For the text-containing cell, return its midpoint in (x, y) coordinate format. 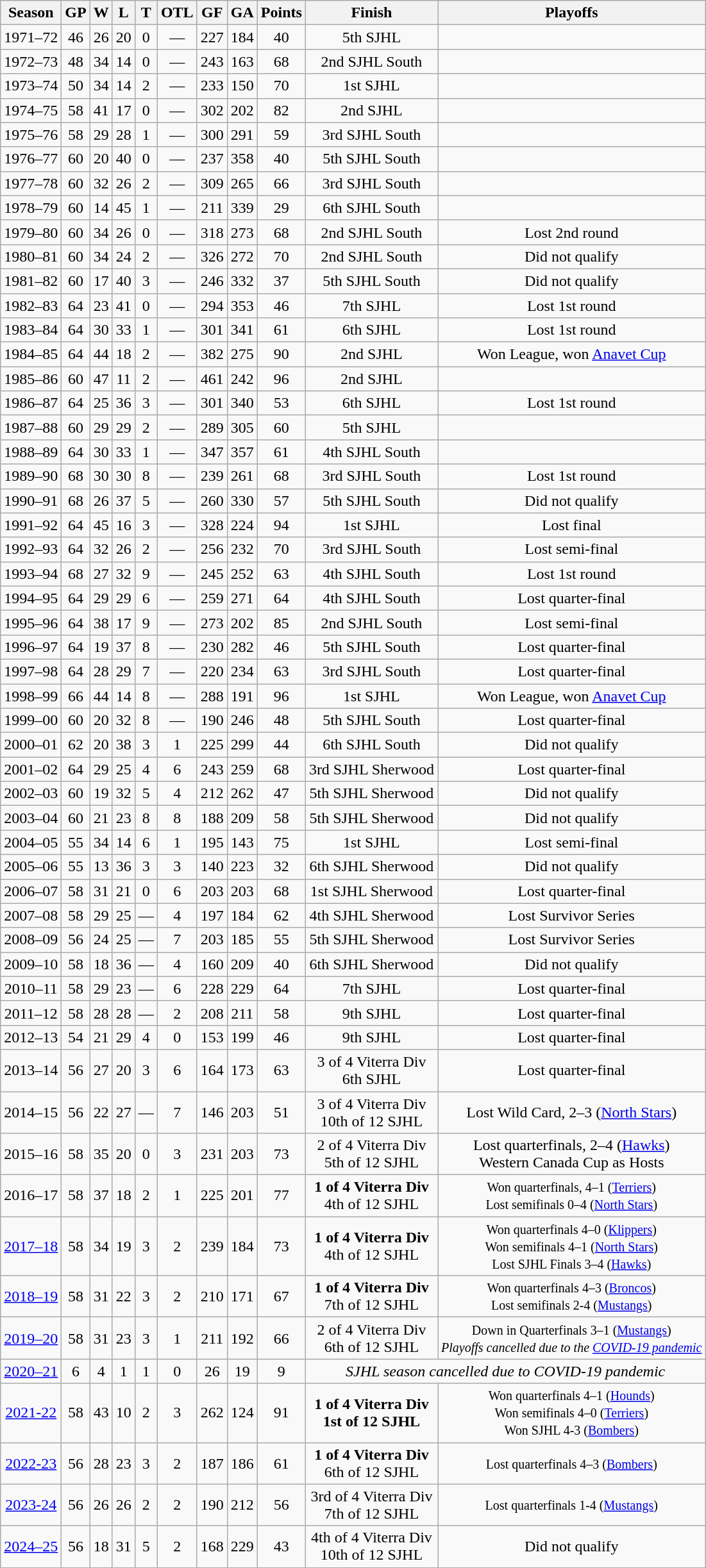
4th SJHL Sherwood (371, 915)
2008–09 (31, 940)
231 (212, 1154)
53 (281, 403)
326 (212, 256)
Won quarterfinals 4–3 (Broncos)Lost semifinals 2-4 (Mustangs) (572, 1296)
2006–07 (31, 891)
2016–17 (31, 1196)
OTL (177, 13)
332 (242, 281)
1995–96 (31, 622)
330 (242, 501)
1977–78 (31, 183)
2002–03 (31, 794)
328 (212, 525)
237 (212, 159)
3 of 4 Viterra Div 6th SJHL (371, 1071)
2010–11 (31, 988)
2022-23 (31, 1463)
245 (212, 574)
85 (281, 622)
227 (212, 37)
124 (242, 1413)
309 (212, 183)
294 (212, 306)
300 (212, 135)
75 (281, 842)
150 (242, 86)
3 of 4 Viterra Div10th of 12 SJHL (371, 1112)
318 (212, 232)
186 (242, 1463)
SJHL season cancelled due to COVID-19 pandemic (505, 1371)
228 (212, 988)
1 of 4 Viterra Div1st of 12 SJHL (371, 1413)
305 (242, 428)
2 of 4 Viterra Div6th of 12 SJHL (371, 1339)
173 (242, 1071)
Points (281, 13)
353 (242, 306)
289 (212, 428)
Down in Quarterfinals 3–1 (Mustangs)Playoffs cancelled due to the COVID-19 pandemic (572, 1339)
Playoffs (572, 13)
11 (123, 379)
160 (212, 964)
2007–08 (31, 915)
210 (212, 1296)
1972–73 (31, 62)
GF (212, 13)
1986–87 (31, 403)
171 (242, 1296)
199 (242, 1037)
67 (281, 1296)
163 (242, 62)
T (146, 13)
299 (242, 745)
1983–84 (31, 330)
2017–18 (31, 1246)
1992–93 (31, 549)
1987–88 (31, 428)
54 (76, 1037)
242 (242, 379)
57 (281, 501)
1998–99 (31, 696)
1994–95 (31, 598)
Lost quarterfinals, 2–4 (Hawks)Western Canada Cup as Hosts (572, 1154)
2009–10 (31, 964)
2024–25 (31, 1546)
GA (242, 13)
191 (242, 696)
77 (281, 1196)
50 (76, 86)
140 (212, 867)
Won quarterfinals 4–0 (Klippers)Won semifinals 4–1 (North Stars)Lost SJHL Finals 3–4 (Hawks) (572, 1246)
1978–79 (31, 208)
Won quarterfinals, 4–1 (Terriers)Lost semifinals 0–4 (North Stars) (572, 1196)
GP (76, 13)
3rd SJHL Sherwood (371, 769)
1975–76 (31, 135)
1st SJHL Sherwood (371, 891)
340 (242, 403)
197 (212, 915)
358 (242, 159)
1971–72 (31, 37)
195 (212, 842)
1989–90 (31, 476)
187 (212, 1463)
265 (242, 183)
59 (281, 135)
2021-22 (31, 1413)
230 (212, 647)
461 (212, 379)
2005–06 (31, 867)
Season (31, 13)
16 (123, 525)
2018–19 (31, 1296)
Lost quarterfinals 4–3 (Bombers) (572, 1463)
2023-24 (31, 1505)
Lost 2nd round (572, 232)
1 of 4 Viterra Div6th of 12 SJHL (371, 1463)
234 (242, 671)
94 (281, 525)
1980–81 (31, 256)
224 (242, 525)
261 (242, 476)
2003–04 (31, 818)
2 of 4 Viterra Div5th of 12 SJHL (371, 1154)
357 (242, 452)
2012–13 (31, 1037)
Finish (371, 13)
208 (212, 1013)
Lost quarterfinals 1-4 (Mustangs) (572, 1505)
1985–86 (31, 379)
1996–97 (31, 647)
146 (212, 1112)
Lost Wild Card, 2–3 (North Stars) (572, 1112)
91 (281, 1413)
341 (242, 330)
1976–77 (31, 159)
2011–12 (31, 1013)
2019–20 (31, 1339)
168 (212, 1546)
302 (212, 110)
W (101, 13)
382 (212, 354)
2000–01 (31, 745)
282 (242, 647)
220 (212, 671)
82 (281, 110)
288 (212, 696)
1973–74 (31, 86)
164 (212, 1071)
252 (242, 574)
13 (101, 867)
3rd of 4 Viterra Div7th of 12 SJHL (371, 1505)
256 (212, 549)
1974–75 (31, 110)
1984–85 (31, 354)
188 (212, 818)
347 (212, 452)
Won quarterfinals 4–1 (Hounds)Won semifinals 4–0 (Terriers)Won SJHL 4-3 (Bombers) (572, 1413)
1982–83 (31, 306)
143 (242, 842)
35 (101, 1154)
1991–92 (31, 525)
10 (123, 1413)
291 (242, 135)
4th of 4 Viterra Div10th of 12 SJHL (371, 1546)
2013–14 (31, 1071)
2001–02 (31, 769)
271 (242, 598)
1990–91 (31, 501)
232 (242, 549)
192 (242, 1339)
L (123, 13)
1997–98 (31, 671)
201 (242, 1196)
1 of 4 Viterra Div7th of 12 SJHL (371, 1296)
2015–16 (31, 1154)
272 (242, 256)
1981–82 (31, 281)
2020–21 (31, 1371)
223 (242, 867)
153 (212, 1037)
339 (242, 208)
90 (281, 354)
275 (242, 354)
233 (212, 86)
2014–15 (31, 1112)
260 (212, 501)
1999–00 (31, 721)
2004–05 (31, 842)
Lost final (572, 525)
1993–94 (31, 574)
51 (281, 1112)
1988–89 (31, 452)
185 (242, 940)
1979–80 (31, 232)
